Capture the cell that displays the provided text and extract its (x, y) central coordinate. 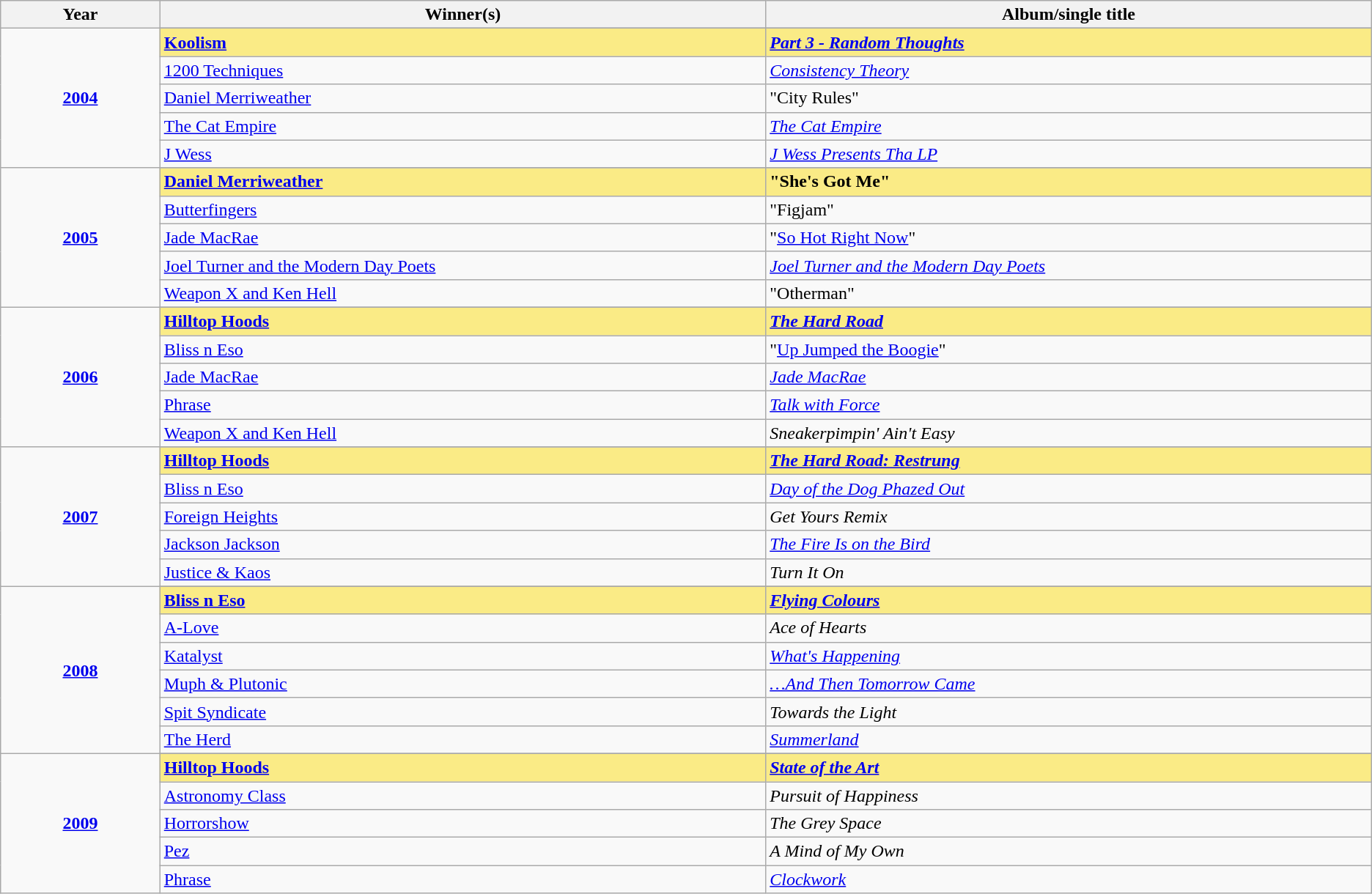
…And Then Tomorrow Came (1069, 684)
Justice & Kaos (462, 572)
"Figjam" (1069, 210)
"Otherman" (1069, 293)
2007 (81, 517)
Talk with Force (1069, 405)
Ace of Hearts (1069, 628)
2006 (81, 377)
Sneakerpimpin' Ain't Easy (1069, 433)
Pursuit of Happiness (1069, 795)
State of the Art (1069, 767)
Day of the Dog Phazed Out (1069, 489)
Part 3 - Random Thoughts (1069, 43)
Katalyst (462, 656)
"City Rules" (1069, 98)
2009 (81, 823)
Album/single title (1069, 15)
Flying Colours (1069, 600)
The Grey Space (1069, 824)
"So Hot Right Now" (1069, 237)
Summerland (1069, 739)
Butterfingers (462, 210)
2004 (81, 98)
Clockwork (1069, 879)
Spit Syndicate (462, 712)
"Up Jumped the Boogie" (1069, 350)
2005 (81, 237)
The Hard Road: Restrung (1069, 461)
2008 (81, 670)
What's Happening (1069, 656)
A Mind of My Own (1069, 851)
The Fire Is on the Bird (1069, 544)
Get Yours Remix (1069, 517)
Consistency Theory (1069, 70)
1200 Techniques (462, 70)
"She's Got Me" (1069, 182)
J Wess (462, 154)
Towards the Light (1069, 712)
Horrorshow (462, 824)
Koolism (462, 43)
The Herd (462, 739)
Foreign Heights (462, 517)
The Hard Road (1069, 321)
Jackson Jackson (462, 544)
Winner(s) (462, 15)
Astronomy Class (462, 795)
A-Love (462, 628)
J Wess Presents Tha LP (1069, 154)
Pez (462, 851)
Year (81, 15)
Muph & Plutonic (462, 684)
Turn It On (1069, 572)
